Output the [x, y] coordinate of the center of the cell containing the given text.  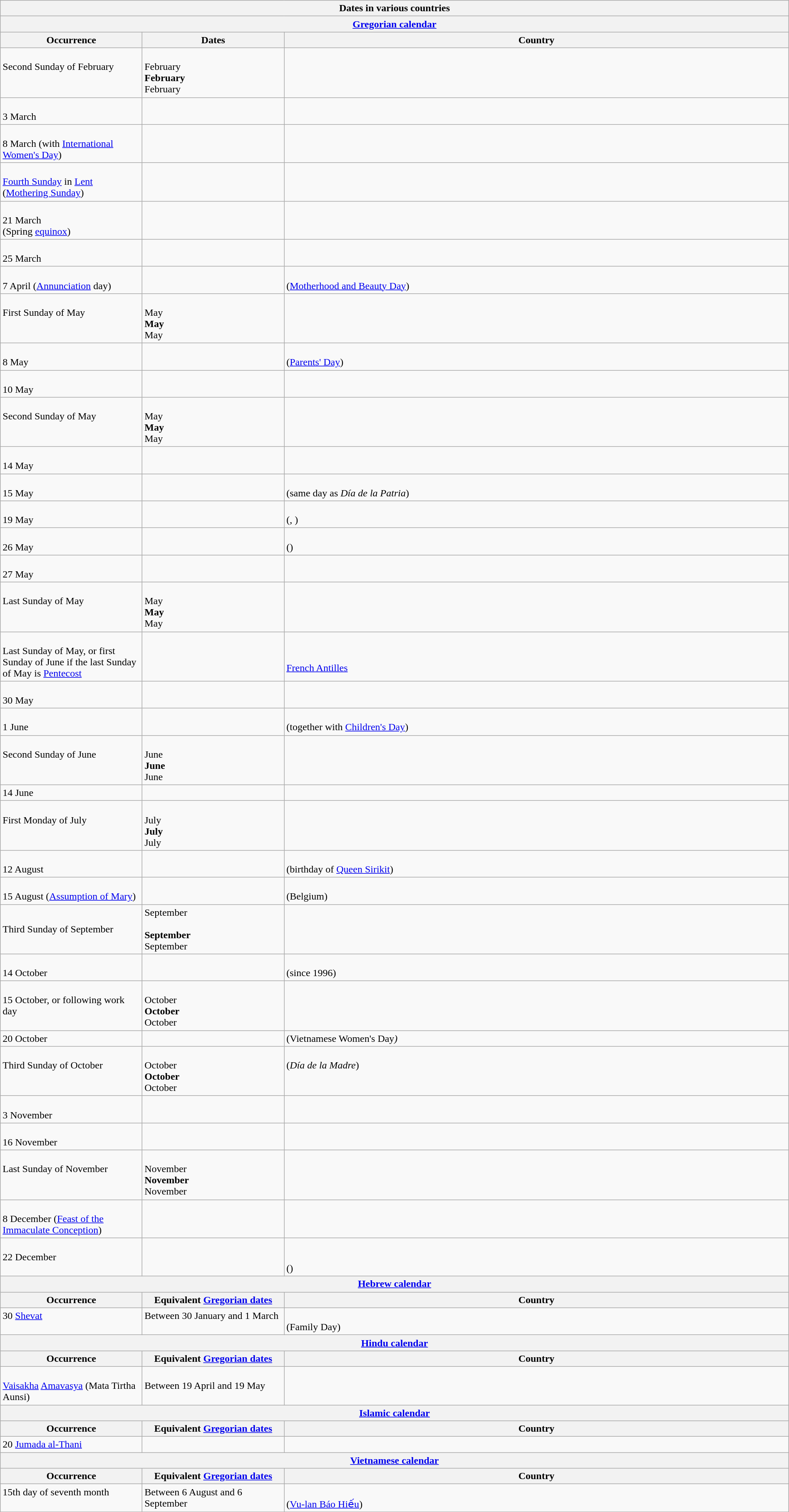
30 May [72, 695]
10 May [72, 384]
(Vu-lan Báo Hiếu) [537, 1498]
22 December [72, 1257]
(Parents' Day) [537, 356]
Between 19 April and 19 May [213, 1386]
15 October, or following work day [72, 1006]
15 August (Assumption of Mary) [72, 890]
Hebrew calendar [394, 1284]
(Motherhood and Beauty Day) [537, 280]
(same day as Día de la Patria) [537, 488]
14 June [72, 793]
Second Sunday of June [72, 760]
(Family Day) [537, 1321]
8 March (with International Women's Day) [72, 144]
Hindu calendar [394, 1343]
12 August [72, 864]
19 May [72, 514]
Vaisakha Amavasya (Mata Tirtha Aunsi) [72, 1386]
27 May [72, 568]
Last Sunday of May [72, 607]
26 May [72, 542]
3 March [72, 111]
14 May [72, 460]
16 November [72, 1137]
(together with Children's Day) [537, 721]
(since 1996) [537, 968]
Between 6 August and 6 September [213, 1498]
(Vietnamese Women's Day) [537, 1039]
Third Sunday of October [72, 1071]
20 October [72, 1039]
7 April (Annunciation day) [72, 280]
September September September [213, 930]
(birthday of Queen Sirikit) [537, 864]
February February February [213, 72]
Second Sunday of May [72, 422]
21 March (Spring equinox) [72, 220]
Dates in various countries [394, 8]
14 October [72, 968]
Dates [213, 40]
Between 30 January and 1 March [213, 1321]
(, ) [537, 514]
1 June [72, 721]
First Sunday of May [72, 318]
Last Sunday of May, or first Sunday of June if the last Sunday of May is Pentecost [72, 657]
25 March [72, 253]
June June June [213, 760]
Islamic calendar [394, 1413]
8 May [72, 356]
First Monday of July [72, 825]
30 Shevat [72, 1321]
Third Sunday of September [72, 930]
Gregorian calendar [394, 24]
(Belgium) [537, 890]
November November November [213, 1175]
15 May [72, 488]
8 December (Feast of the Immaculate Conception) [72, 1219]
Second Sunday of February [72, 72]
Vietnamese calendar [394, 1460]
3 November [72, 1109]
(Día de la Madre) [537, 1071]
20 Jumada al-Thani [72, 1445]
French Antilles [537, 657]
Last Sunday of November [72, 1175]
Fourth Sunday in Lent (Mothering Sunday) [72, 182]
July July July [213, 825]
15th day of seventh month [72, 1498]
